Detect which cell encompasses the target text, then output its [x, y] center coordinate. 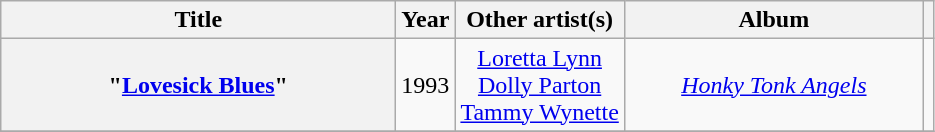
"Lovesick Blues" [198, 85]
Title [198, 20]
Loretta LynnDolly PartonTammy Wynette [540, 85]
Other artist(s) [540, 20]
Honky Tonk Angels [774, 85]
Year [426, 20]
Album [774, 20]
1993 [426, 85]
